Detect which cell encompasses the target text, then output its [X, Y] center coordinate. 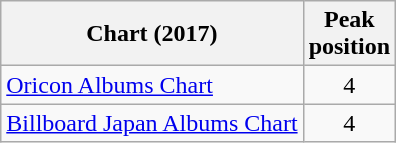
Billboard Japan Albums Chart [152, 123]
Chart (2017) [152, 34]
Oricon Albums Chart [152, 85]
Peakposition [349, 34]
